Scan for the cell matching the given text and deliver its [x, y] coordinate at center. 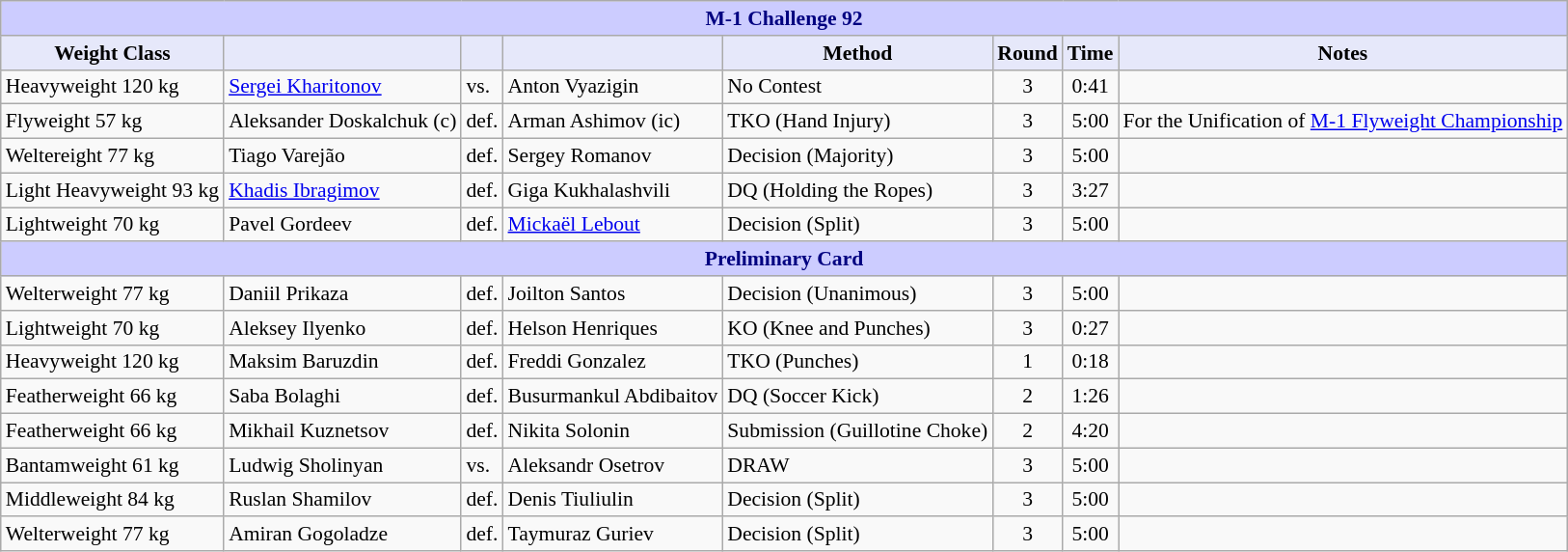
Decision (Majority) [857, 156]
DRAW [857, 465]
Submission (Guillotine Choke) [857, 431]
Middleweight 84 kg [112, 500]
Nikita Solonin [613, 431]
Mikhail Kuznetsov [342, 431]
Mickaël Lebout [613, 225]
Arman Ashimov (ic) [613, 122]
TKO (Hand Injury) [857, 122]
M-1 Challenge 92 [785, 18]
Round [1028, 53]
Decision (Unanimous) [857, 293]
Tiago Varejão [342, 156]
Weltereight 77 kg [112, 156]
4:20 [1091, 431]
TKO (Punches) [857, 362]
Aleksey Ilyenko [342, 328]
Anton Vyazigin [613, 87]
Bantamweight 61 kg [112, 465]
Sergei Kharitonov [342, 87]
Ludwig Sholinyan [342, 465]
1 [1028, 362]
Preliminary Card [785, 260]
Taymuraz Guriev [613, 535]
Notes [1343, 53]
Helson Henriques [613, 328]
Weight Class [112, 53]
Denis Tiuliulin [613, 500]
Busurmankul Abdibaitov [613, 397]
Aleksandr Osetrov [613, 465]
Joilton Santos [613, 293]
0:18 [1091, 362]
DQ (Soccer Kick) [857, 397]
KO (Knee and Punches) [857, 328]
0:27 [1091, 328]
Saba Bolaghi [342, 397]
0:41 [1091, 87]
Ruslan Shamilov [342, 500]
Freddi Gonzalez [613, 362]
Sergey Romanov [613, 156]
Amiran Gogoladze [342, 535]
1:26 [1091, 397]
3:27 [1091, 190]
Khadis Ibragimov [342, 190]
Pavel Gordeev [342, 225]
Time [1091, 53]
Giga Kukhalashvili [613, 190]
Flyweight 57 kg [112, 122]
Method [857, 53]
For the Unification of M-1 Flyweight Championship [1343, 122]
No Contest [857, 87]
DQ (Holding the Ropes) [857, 190]
Daniil Prikaza [342, 293]
Aleksander Doskalchuk (c) [342, 122]
Light Heavyweight 93 kg [112, 190]
Maksim Baruzdin [342, 362]
